Find where the given text appears and provide that cell's center as (x, y) coordinate. 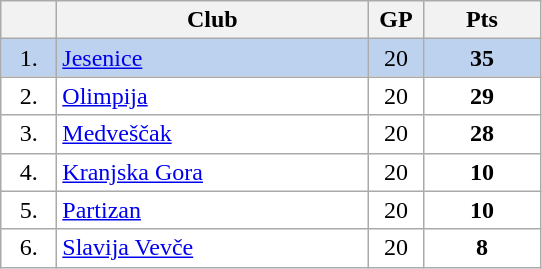
Medveščak (212, 134)
8 (482, 248)
4. (29, 172)
Slavija Vevče (212, 248)
5. (29, 210)
Kranjska Gora (212, 172)
1. (29, 58)
29 (482, 96)
Pts (482, 20)
6. (29, 248)
Club (212, 20)
Partizan (212, 210)
Olimpija (212, 96)
GP (396, 20)
Jesenice (212, 58)
28 (482, 134)
3. (29, 134)
2. (29, 96)
35 (482, 58)
